Search for the cell housing the specified text and yield its [x, y] center coordinate. 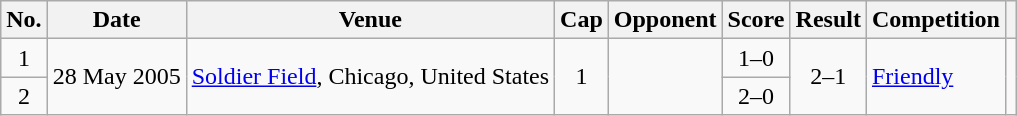
Date [116, 20]
Result [828, 20]
Friendly [936, 77]
2 [24, 96]
28 May 2005 [116, 77]
Opponent [665, 20]
1–0 [756, 58]
Score [756, 20]
2–0 [756, 96]
No. [24, 20]
Cap [582, 20]
2–1 [828, 77]
Competition [936, 20]
Venue [370, 20]
Soldier Field, Chicago, United States [370, 77]
